Output the (x, y) coordinate of the center of the cell containing the given text.  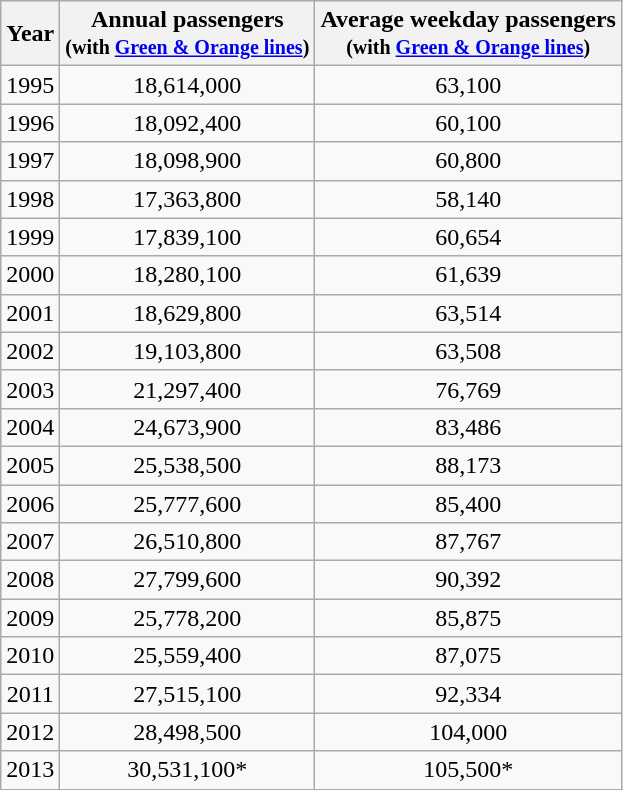
2002 (30, 351)
18,098,900 (188, 161)
63,100 (468, 85)
18,629,800 (188, 313)
17,363,800 (188, 199)
60,800 (468, 161)
2001 (30, 313)
104,000 (468, 732)
1995 (30, 85)
87,767 (468, 542)
17,839,100 (188, 237)
61,639 (468, 275)
85,400 (468, 503)
28,498,500 (188, 732)
18,092,400 (188, 123)
2006 (30, 503)
1999 (30, 237)
83,486 (468, 427)
2004 (30, 427)
25,559,400 (188, 656)
27,799,600 (188, 580)
63,508 (468, 351)
76,769 (468, 389)
Average weekday passengers(with Green & Orange lines) (468, 34)
2000 (30, 275)
85,875 (468, 618)
105,500* (468, 770)
18,614,000 (188, 85)
25,538,500 (188, 465)
1996 (30, 123)
2008 (30, 580)
26,510,800 (188, 542)
1998 (30, 199)
58,140 (468, 199)
18,280,100 (188, 275)
2007 (30, 542)
2013 (30, 770)
2012 (30, 732)
60,654 (468, 237)
60,100 (468, 123)
Annual passengers(with Green & Orange lines) (188, 34)
30,531,100* (188, 770)
24,673,900 (188, 427)
2011 (30, 694)
25,777,600 (188, 503)
92,334 (468, 694)
1997 (30, 161)
27,515,100 (188, 694)
87,075 (468, 656)
2005 (30, 465)
90,392 (468, 580)
2003 (30, 389)
63,514 (468, 313)
19,103,800 (188, 351)
2010 (30, 656)
21,297,400 (188, 389)
Year (30, 34)
88,173 (468, 465)
25,778,200 (188, 618)
2009 (30, 618)
